Pinpoint the cell where the given text exists, returning its (x, y) midpoint coordinate. 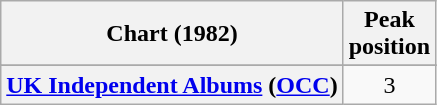
3 (389, 85)
UK Independent Albums (OCC) (172, 85)
Peakposition (389, 34)
Chart (1982) (172, 34)
